Return [x, y] of the center of cell containing provided text 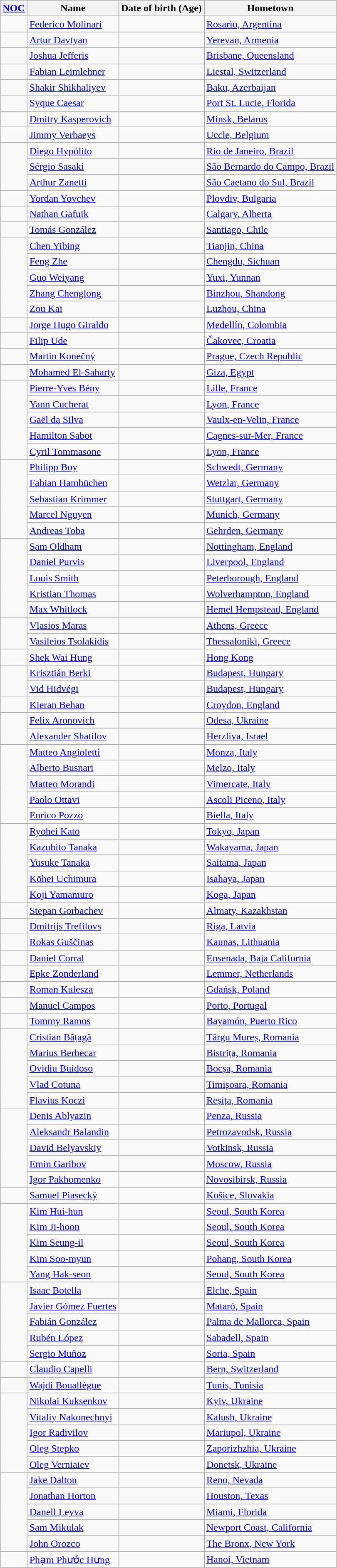
Aleksandr Balandin [73, 1132]
Stepan Gorbachev [73, 910]
Rio de Janeiro, Brazil [270, 151]
Yang Hak-seon [73, 1274]
Petrozavodsk, Russia [270, 1132]
Stuttgart, Germany [270, 499]
Bern, Switzerland [270, 1369]
Uccle, Belgium [270, 135]
Danell Leyva [73, 1512]
Artur Davtyan [73, 40]
Daniel Corral [73, 958]
Fabián González [73, 1322]
Cyril Tommasone [73, 451]
Penza, Russia [270, 1116]
Yusuke Tanaka [73, 863]
Newport Coast, California [270, 1528]
Wajdi Bouallègue [73, 1385]
Herzliya, Israel [270, 736]
Mariupol, Ukraine [270, 1432]
Plovdiv, Bulgaria [270, 198]
Samuel Piasecký [73, 1195]
Kristian Thomas [73, 594]
Houston, Texas [270, 1496]
Koga, Japan [270, 894]
Kim Ji-hoon [73, 1227]
Croydon, England [270, 705]
Pierre-Yves Bény [73, 388]
Calgary, Alberta [270, 214]
Nottingham, England [270, 546]
Binzhou, Shandong [270, 293]
Hemel Hempstead, England [270, 610]
Minsk, Belarus [270, 119]
Epke Zonderland [73, 974]
Vlasios Maras [73, 625]
Feng Zhe [73, 262]
Jonathan Horton [73, 1496]
Zou Kai [73, 309]
Hong Kong [270, 657]
Kieran Behan [73, 705]
Roman Kulesza [73, 990]
Baku, Azerbaijan [270, 87]
Ascoli Piceno, Italy [270, 800]
Prague, Czech Republic [270, 356]
Name [73, 8]
Sergio Muñoz [73, 1353]
Peterborough, England [270, 578]
Ensenada, Baja California [270, 958]
Cagnes-sur-Mer, France [270, 435]
Liestal, Switzerland [270, 72]
Brisbane, Queensland [270, 56]
Bistrița, Romania [270, 1053]
Biella, Italy [270, 815]
Giza, Egypt [270, 372]
Hamilton Sabot [73, 435]
Louis Smith [73, 578]
Claudio Capelli [73, 1369]
Kim Seung-il [73, 1243]
Vimercate, Italy [270, 784]
Athens, Greece [270, 625]
Wetzlar, Germany [270, 483]
Yordan Yovchev [73, 198]
Oleg Verniaiev [73, 1464]
Jorge Hugo Giraldo [73, 325]
Sam Mikulak [73, 1528]
Kazuhito Tanaka [73, 847]
Flavius Koczi [73, 1100]
Joshua Jefferis [73, 56]
Felix Aronovich [73, 721]
David Belyavskiy [73, 1148]
Chen Yibing [73, 246]
Jimmy Verbaeys [73, 135]
Čakovec, Croatia [270, 341]
Shakir Shikhaliyev [73, 87]
Yerevan, Armenia [270, 40]
Fabian Hambüchen [73, 483]
Odesa, Ukraine [270, 721]
Vaulx-en-Velin, France [270, 420]
Tommy Ramos [73, 1021]
Sérgio Sasaki [73, 166]
Sabadell, Spain [270, 1338]
Târgu Mureș, Romania [270, 1037]
Palma de Mallorca, Spain [270, 1322]
Tianjin, China [270, 246]
Nikolai Kuksenkov [73, 1401]
Phạm Phước Hưng [73, 1560]
Diego Hypólito [73, 151]
Sam Oldham [73, 546]
Lille, France [270, 388]
Donetsk, Ukraine [270, 1464]
Novosibirsk, Russia [270, 1179]
Munich, Germany [270, 515]
Sebastian Krimmer [73, 499]
The Bronx, New York [270, 1543]
Cristian Bățagă [73, 1037]
Krisztián Berki [73, 673]
Syque Caesar [73, 103]
Paolo Ottavi [73, 800]
Port St. Lucie, Florida [270, 103]
Kalush, Ukraine [270, 1417]
Saitama, Japan [270, 863]
Reno, Nevada [270, 1480]
Daniel Purvis [73, 562]
Yann Cucherat [73, 404]
São Bernardo do Campo, Brazil [270, 166]
Kaunas, Lithuania [270, 942]
Arthur Zanetti [73, 182]
Luzhou, China [270, 309]
Javier Gómez Fuertes [73, 1306]
Matteo Morandi [73, 784]
Philipp Boy [73, 467]
Hometown [270, 8]
Reșița, Romania [270, 1100]
Martin Konečný [73, 356]
Moscow, Russia [270, 1163]
Bayamón, Puerto Rico [270, 1021]
Kōhei Uchimura [73, 879]
Gaël da Silva [73, 420]
Kim Soo-myun [73, 1259]
Dmitrijs Trefilovs [73, 926]
Monza, Italy [270, 752]
Date of birth (Age) [161, 8]
Tunis, Tunisia [270, 1385]
Oleg Stepko [73, 1448]
Santiago, Chile [270, 230]
Igor Radivilov [73, 1432]
Porto, Portugal [270, 1005]
Max Whitlock [73, 610]
Riga, Latvia [270, 926]
Košice, Slovakia [270, 1195]
Mataró, Spain [270, 1306]
Zhang Chenglong [73, 293]
Melzo, Italy [270, 768]
Schwedt, Germany [270, 467]
Miami, Florida [270, 1512]
Enrico Pozzo [73, 815]
Elche, Spain [270, 1290]
Tokyo, Japan [270, 831]
Andreas Toba [73, 531]
Alberto Busnari [73, 768]
Vitaliy Nakonechnyi [73, 1417]
Isahaya, Japan [270, 879]
Ovidiu Buidoso [73, 1069]
Denis Ablyazin [73, 1116]
São Caetano do Sul, Brazil [270, 182]
Timișoara, Romania [270, 1084]
Koji Yamamuro [73, 894]
Gehrden, Germany [270, 531]
Zaporizhzhia, Ukraine [270, 1448]
Dmitry Kasperovich [73, 119]
Marius Berbecar [73, 1053]
Guo Weiyang [73, 277]
Almaty, Kazakhstan [270, 910]
Bocșa, Romania [270, 1069]
Federico Molinari [73, 24]
Vlad Cotuna [73, 1084]
Nathan Gafuik [73, 214]
Tomás González [73, 230]
Wolverhampton, England [270, 594]
Jake Dalton [73, 1480]
Medellín, Colombia [270, 325]
Igor Pakhomenko [73, 1179]
John Orozco [73, 1543]
Matteo Angioletti [73, 752]
Fabian Leimlehner [73, 72]
Thessaloniki, Greece [270, 641]
Kim Hui-hun [73, 1211]
Rubén López [73, 1338]
Rosario, Argentina [270, 24]
Marcel Nguyen [73, 515]
Gdańsk, Poland [270, 990]
Kyiv, Ukraine [270, 1401]
Lemmer, Netherlands [270, 974]
NOC [14, 8]
Shek Wai Hung [73, 657]
Vasileios Tsolakidis [73, 641]
Mohamed El-Saharty [73, 372]
Wakayama, Japan [270, 847]
Soria, Spain [270, 1353]
Alexander Shatilov [73, 736]
Hanoi, Vietnam [270, 1560]
Yuxi, Yunnan [270, 277]
Liverpool, England [270, 562]
Manuel Campos [73, 1005]
Isaac Botella [73, 1290]
Pohang, South Korea [270, 1259]
Chengdu, Sichuan [270, 262]
Emin Garibov [73, 1163]
Rokas Guščinas [73, 942]
Filip Ude [73, 341]
Ryōhei Katō [73, 831]
Vid Hidvégi [73, 689]
Votkinsk, Russia [270, 1148]
